Pinpoint the cell where the given text exists, returning its [X, Y] midpoint coordinate. 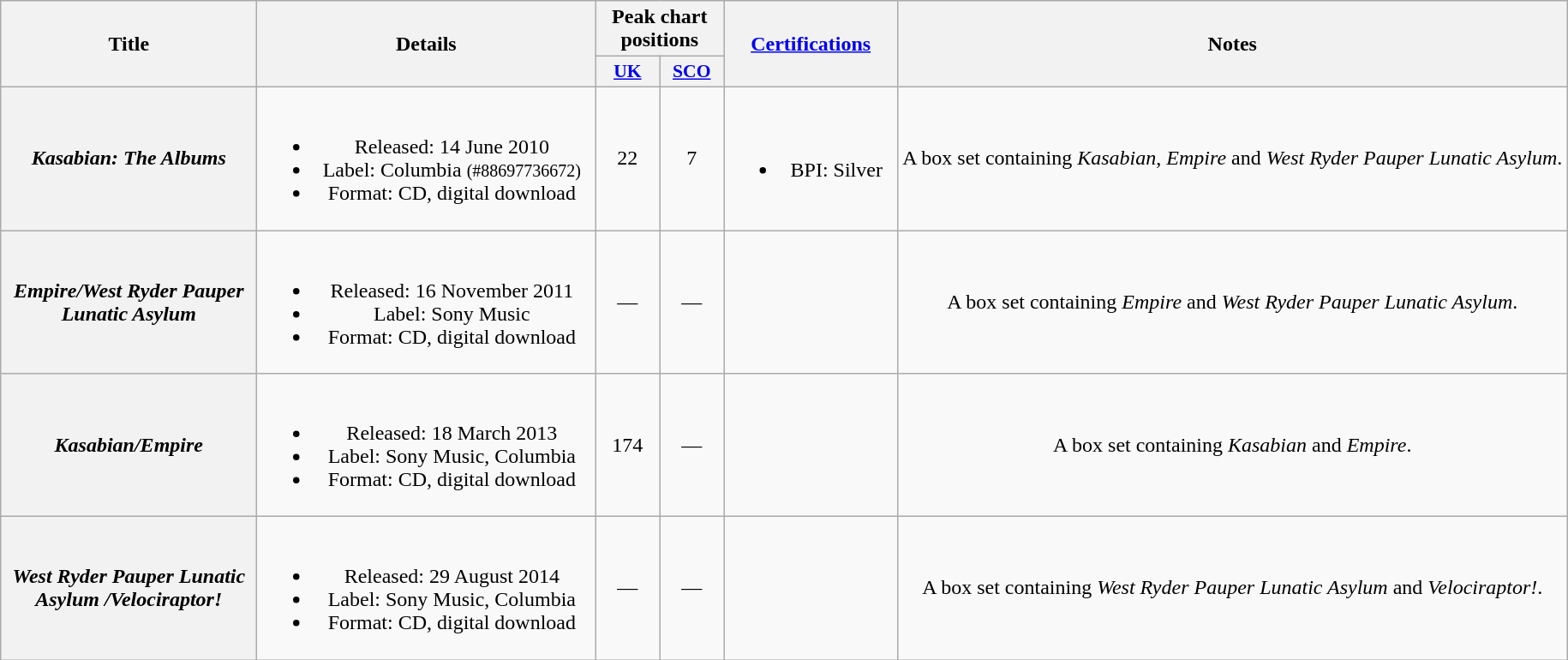
A box set containing Kasabian and Empire. [1232, 446]
Released: 14 June 2010Label: Columbia (#88697736672)Format: CD, digital download [427, 158]
UK [627, 72]
SCO [692, 72]
7 [692, 158]
Released: 29 August 2014Label: Sony Music, ColumbiaFormat: CD, digital download [427, 588]
Released: 18 March 2013Label: Sony Music, ColumbiaFormat: CD, digital download [427, 446]
A box set containing Empire and West Ryder Pauper Lunatic Asylum. [1232, 302]
Peak chart positions [660, 29]
West Ryder Pauper Lunatic Asylum /Velociraptor! [129, 588]
Details [427, 45]
A box set containing West Ryder Pauper Lunatic Asylum and Velociraptor!. [1232, 588]
Kasabian: The Albums [129, 158]
Certifications [811, 45]
Empire/West Ryder Pauper Lunatic Asylum [129, 302]
174 [627, 446]
Kasabian/Empire [129, 446]
BPI: Silver [811, 158]
22 [627, 158]
Notes [1232, 45]
A box set containing Kasabian, Empire and West Ryder Pauper Lunatic Asylum. [1232, 158]
Title [129, 45]
Released: 16 November 2011Label: Sony MusicFormat: CD, digital download [427, 302]
